Capture the cell that displays the provided text and extract its (x, y) central coordinate. 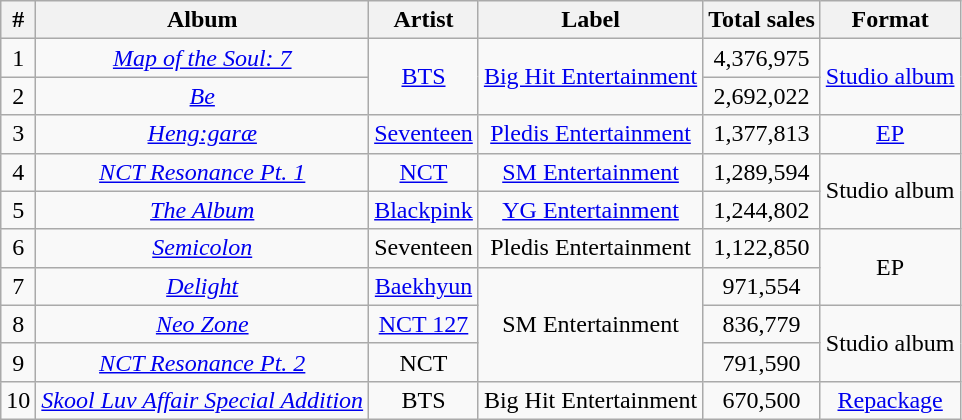
Baekhyun (424, 286)
Total sales (762, 20)
Blackpink (424, 210)
Semicolon (202, 248)
Be (202, 96)
1,289,594 (762, 172)
670,500 (762, 400)
Artist (424, 20)
1,122,850 (762, 248)
The Album (202, 210)
971,554 (762, 286)
4,376,975 (762, 58)
Heng:garæ (202, 134)
6 (18, 248)
9 (18, 362)
NCT 127 (424, 324)
7 (18, 286)
NCT Resonance Pt. 2 (202, 362)
1 (18, 58)
Neo Zone (202, 324)
YG Entertainment (590, 210)
Skool Luv Affair Special Addition (202, 400)
# (18, 20)
NCT Resonance Pt. 1 (202, 172)
2 (18, 96)
Delight (202, 286)
5 (18, 210)
10 (18, 400)
1,244,802 (762, 210)
2,692,022 (762, 96)
836,779 (762, 324)
Repackage (890, 400)
Album (202, 20)
791,590 (762, 362)
8 (18, 324)
Format (890, 20)
1,377,813 (762, 134)
4 (18, 172)
3 (18, 134)
Map of the Soul: 7 (202, 58)
Label (590, 20)
